Capture the cell that displays the provided text and extract its (x, y) central coordinate. 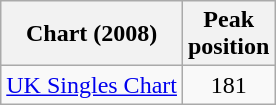
UK Singles Chart (92, 85)
Peakposition (228, 34)
181 (228, 85)
Chart (2008) (92, 34)
